For the text-containing cell, return its midpoint in [x, y] coordinate format. 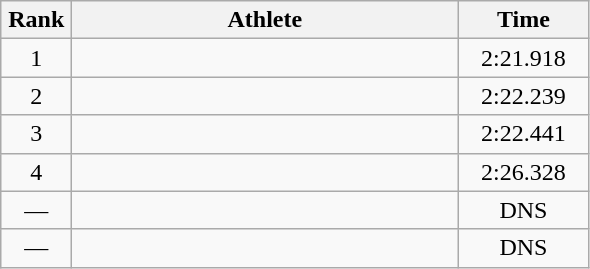
Athlete [265, 20]
3 [36, 134]
Time [524, 20]
2 [36, 96]
2:22.239 [524, 96]
2:21.918 [524, 58]
1 [36, 58]
Rank [36, 20]
4 [36, 172]
2:22.441 [524, 134]
2:26.328 [524, 172]
